Detect which cell encompasses the target text, then output its [x, y] center coordinate. 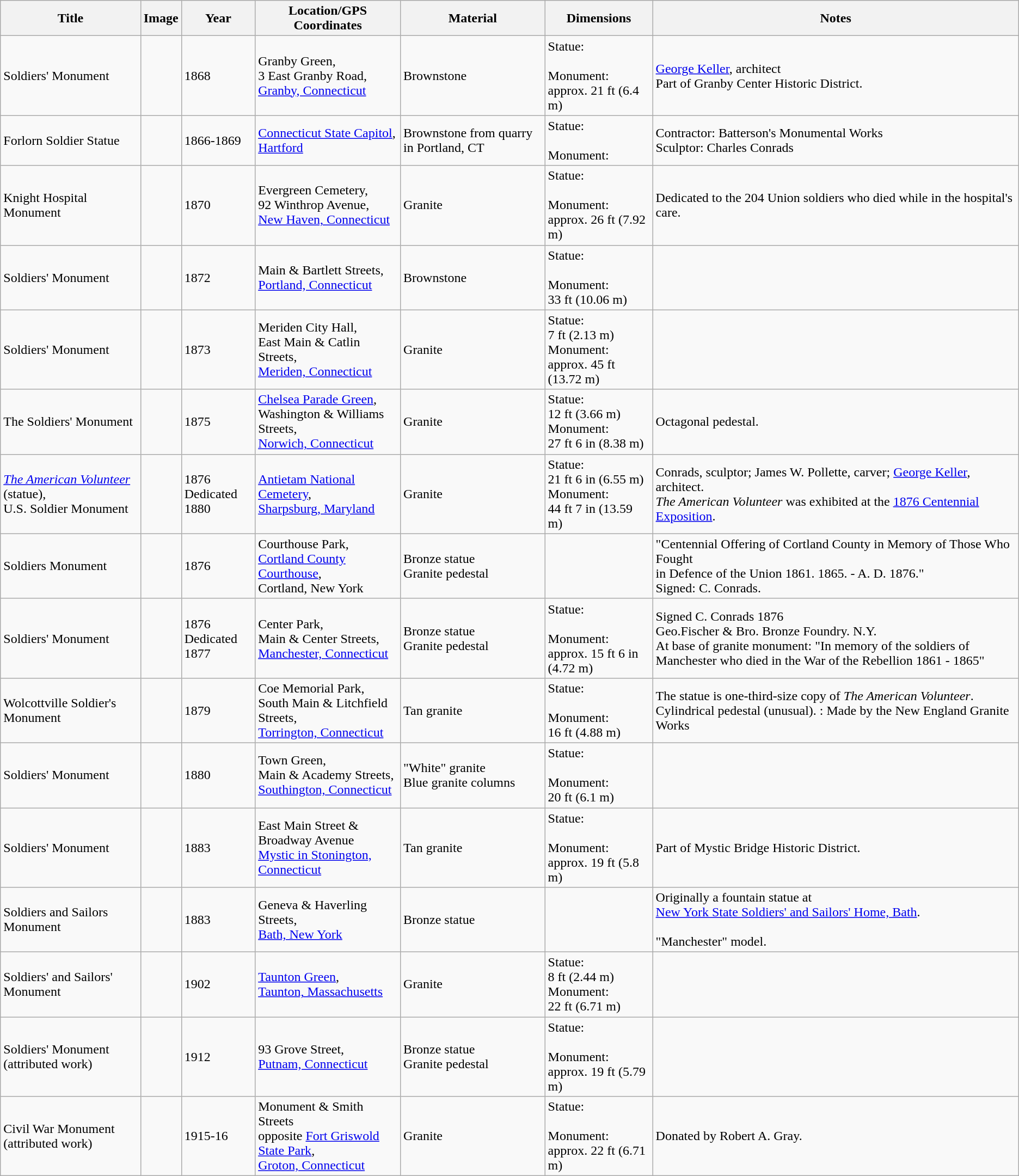
Material [473, 19]
Statue:Monument:approx. 22 ft (6.71 m) [599, 1136]
Forlorn Soldier Statue [71, 140]
Statue:Monument:16 ft (4.88 m) [599, 710]
1880 [218, 775]
Statue:12 ft (3.66 m)Monument:27 ft 6 in (8.38 m) [599, 421]
Brownstone from quarry in Portland, CT [473, 140]
Statue:Monument:approx. 21 ft (6.4 m) [599, 76]
"Centennial Offering of Cortland County in Memory of Those Who Foughtin Defence of the Union 1861. 1865. - A. D. 1876."Signed: C. Conrads. [836, 566]
Title [71, 19]
Coe Memorial Park,South Main & Litchfield Streets,Torrington, Connecticut [328, 710]
Conrads, sculptor; James W. Pollette, carver; George Keller, architect.The American Volunteer was exhibited at the 1876 Centennial Exposition. [836, 494]
1879 [218, 710]
1873 [218, 350]
1866-1869 [218, 140]
Dimensions [599, 19]
Wolcottville Soldier's Monument [71, 710]
Town Green,Main & Academy Streets,Southington, Connecticut [328, 775]
1912 [218, 1057]
Statue:Monument:20 ft (6.1 m) [599, 775]
Center Park,Main & Center Streets,Manchester, Connecticut [328, 638]
Civil War Monument (attributed work) [71, 1136]
1868 [218, 76]
Dedicated to the 204 Union soldiers who died while in the hospital's care. [836, 205]
Monument & Smith Streetsopposite Fort Griswold State Park,Groton, Connecticut [328, 1136]
Originally a fountain statue atNew York State Soldiers' and Sailors' Home, Bath."Manchester" model. [836, 920]
Geneva & Haverling Streets,Bath, New York [328, 920]
The statue is one-third-size copy of The American Volunteer.Cylindrical pedestal (unusual). : Made by the New England Granite Works [836, 710]
1876Dedicated 1877 [218, 638]
Soldiers and Sailors Monument [71, 920]
1875 [218, 421]
Donated by Robert A. Gray. [836, 1136]
Statue:Monument:approx. 15 ft 6 in (4.72 m) [599, 638]
Evergreen Cemetery,92 Winthrop Avenue,New Haven, Connecticut [328, 205]
1915-16 [218, 1136]
Statue:Monument:approx. 19 ft (5.8 m) [599, 848]
Part of Mystic Bridge Historic District. [836, 848]
1876Dedicated 1880 [218, 494]
Granby Green,3 East Granby Road,Granby, Connecticut [328, 76]
Courthouse Park,Cortland County Courthouse,Cortland, New York [328, 566]
Notes [836, 19]
Contractor: Batterson's Monumental WorksSculptor: Charles Conrads [836, 140]
1876 [218, 566]
Antietam National Cemetery,Sharpsburg, Maryland [328, 494]
Taunton Green,Taunton, Massachusetts [328, 984]
Soldiers' Monument (attributed work) [71, 1057]
"White" graniteBlue granite columns [473, 775]
East Main Street & Broadway AvenueMystic in Stonington, Connecticut [328, 848]
Statue:Monument:33 ft (10.06 m) [599, 278]
The American Volunteer (statue),U.S. Soldier Monument [71, 494]
93 Grove Street,Putnam, Connecticut [328, 1057]
Statue:7 ft (2.13 m)Monument:approx. 45 ft (13.72 m) [599, 350]
Knight Hospital Monument [71, 205]
Image [161, 19]
1872 [218, 278]
Octagonal pedestal. [836, 421]
Connecticut State Capitol,Hartford [328, 140]
Statue:Monument:approx. 19 ft (5.79 m) [599, 1057]
Statue:8 ft (2.44 m)Monument:22 ft (6.71 m) [599, 984]
Location/GPS Coordinates [328, 19]
Statue:21 ft 6 in (6.55 m)Monument:44 ft 7 in (13.59 m) [599, 494]
1870 [218, 205]
Soldiers Monument [71, 566]
Meriden City Hall,East Main & Catlin Streets,Meriden, Connecticut [328, 350]
Statue:Monument: [599, 140]
The Soldiers' Monument [71, 421]
1902 [218, 984]
Bronze statue [473, 920]
Statue:Monument:approx. 26 ft (7.92 m) [599, 205]
Soldiers' and Sailors' Monument [71, 984]
Chelsea Parade Green,Washington & Williams Streets,Norwich, Connecticut [328, 421]
Main & Bartlett Streets,Portland, Connecticut [328, 278]
George Keller, architectPart of Granby Center Historic District. [836, 76]
Year [218, 19]
